Return (X, Y) of the center of cell containing provided text 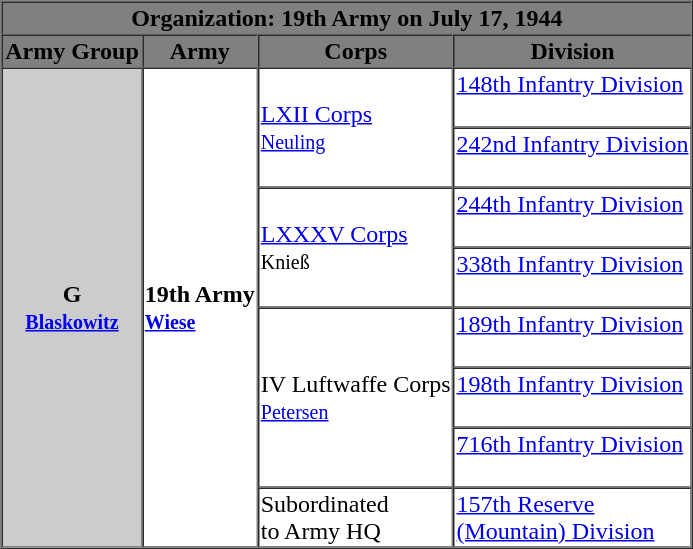
244th Infantry Division (573, 218)
338th Infantry Division (573, 278)
Subordinatedto Army HQ (356, 518)
Organization: 19th Army on July 17, 1944 (346, 18)
Army (200, 50)
19th ArmyWiese (200, 308)
IV Luftwaffe CorpsPetersen (356, 398)
Corps (356, 50)
157th Reserve(Mountain) Division (573, 518)
Army Group (72, 50)
LXII CorpsNeuling (356, 128)
148th Infantry Division (573, 98)
LXXXV CorpsKnieß (356, 248)
GBlaskowitz (72, 308)
Division (573, 50)
198th Infantry Division (573, 398)
716th Infantry Division (573, 458)
242nd Infantry Division (573, 158)
189th Infantry Division (573, 338)
